From the cell containing the given text, extract its center point as (x, y) coordinate. 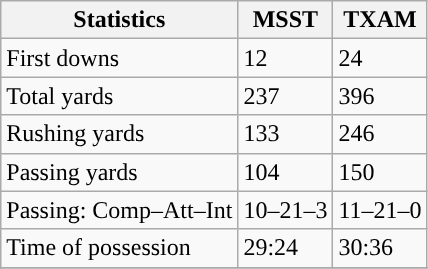
Rushing yards (120, 134)
11–21–0 (380, 210)
TXAM (380, 20)
12 (286, 58)
396 (380, 96)
Time of possession (120, 248)
104 (286, 172)
MSST (286, 20)
Total yards (120, 96)
Statistics (120, 20)
Passing yards (120, 172)
10–21–3 (286, 210)
29:24 (286, 248)
30:36 (380, 248)
Passing: Comp–Att–Int (120, 210)
237 (286, 96)
133 (286, 134)
24 (380, 58)
246 (380, 134)
First downs (120, 58)
150 (380, 172)
